Locate the cell with the specified text and output its [x, y] center coordinate. 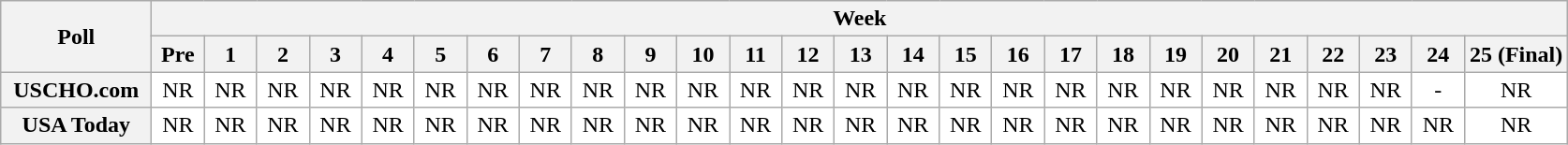
10 [703, 54]
Pre [178, 54]
13 [861, 54]
9 [650, 54]
6 [493, 54]
22 [1333, 54]
12 [808, 54]
23 [1385, 54]
25 (Final) [1516, 54]
15 [966, 54]
7 [545, 54]
USA Today [77, 125]
14 [913, 54]
4 [388, 54]
18 [1123, 54]
3 [335, 54]
16 [1018, 54]
21 [1280, 54]
11 [755, 54]
24 [1438, 54]
1 [230, 54]
8 [598, 54]
5 [440, 54]
USCHO.com [77, 90]
Week [860, 19]
- [1438, 90]
2 [283, 54]
20 [1228, 54]
Poll [77, 36]
19 [1176, 54]
17 [1071, 54]
